Output the [x, y] coordinate of the center of the cell containing the given text.  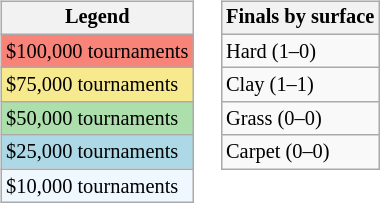
$100,000 tournaments [97, 51]
$50,000 tournaments [97, 119]
$10,000 tournaments [97, 186]
Finals by surface [300, 18]
$25,000 tournaments [97, 152]
Carpet (0–0) [300, 152]
Grass (0–0) [300, 119]
Legend [97, 18]
$75,000 tournaments [97, 85]
Hard (1–0) [300, 51]
Clay (1–1) [300, 85]
